Scan for the cell matching the given text and deliver its (X, Y) coordinate at center. 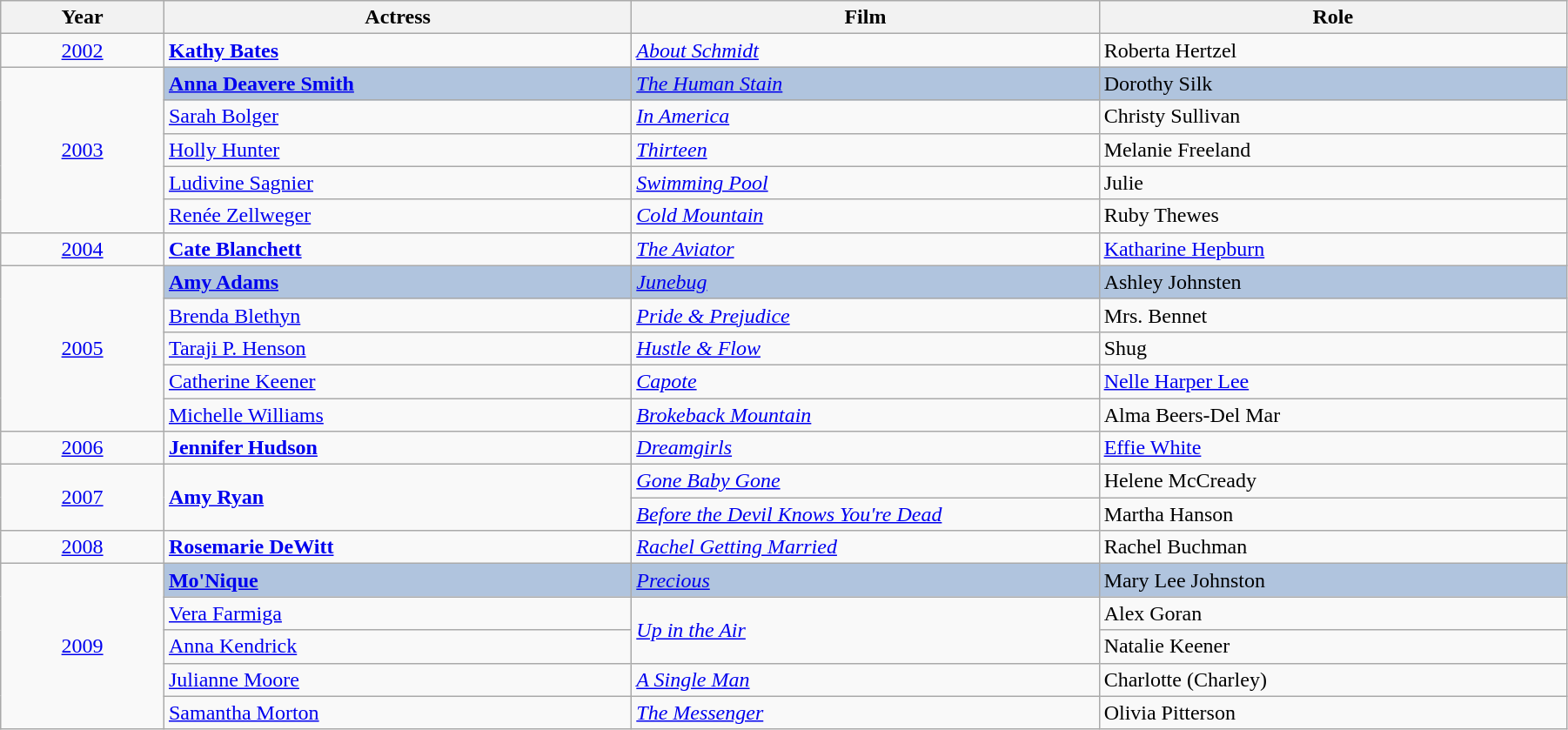
Mo'Nique (397, 580)
Rachel Getting Married (865, 547)
Year (83, 17)
Sarah Bolger (397, 117)
Roberta Hertzel (1333, 50)
Capote (865, 381)
Julianne Moore (397, 680)
Charlotte (Charley) (1333, 680)
The Aviator (865, 249)
About Schmidt (865, 50)
Alma Beers-Del Mar (1333, 415)
Precious (865, 580)
Holly Hunter (397, 150)
Cate Blanchett (397, 249)
2002 (83, 50)
A Single Man (865, 680)
2005 (83, 348)
Gone Baby Gone (865, 481)
Mrs. Bennet (1333, 315)
Rosemarie DeWitt (397, 547)
Ludivine Sagnier (397, 183)
Katharine Hepburn (1333, 249)
2009 (83, 646)
Jennifer Hudson (397, 448)
Amy Ryan (397, 498)
Before the Devil Knows You're Dead (865, 514)
Cold Mountain (865, 216)
Hustle & Flow (865, 348)
Renée Zellweger (397, 216)
Helene McCready (1333, 481)
Vera Farmiga (397, 613)
Pride & Prejudice (865, 315)
2003 (83, 150)
Actress (397, 17)
Kathy Bates (397, 50)
Mary Lee Johnston (1333, 580)
Brokeback Mountain (865, 415)
2008 (83, 547)
Alex Goran (1333, 613)
Up in the Air (865, 630)
Catherine Keener (397, 381)
Junebug (865, 282)
Christy Sullivan (1333, 117)
2004 (83, 249)
Shug (1333, 348)
Brenda Blethyn (397, 315)
Olivia Pitterson (1333, 713)
Julie (1333, 183)
Anna Deavere Smith (397, 84)
Swimming Pool (865, 183)
Michelle Williams (397, 415)
2006 (83, 448)
In America (865, 117)
Dorothy Silk (1333, 84)
Natalie Keener (1333, 646)
The Messenger (865, 713)
Martha Hanson (1333, 514)
Dreamgirls (865, 448)
Amy Adams (397, 282)
Ashley Johnsten (1333, 282)
Effie White (1333, 448)
Anna Kendrick (397, 646)
Role (1333, 17)
Rachel Buchman (1333, 547)
Film (865, 17)
Melanie Freeland (1333, 150)
Thirteen (865, 150)
The Human Stain (865, 84)
Taraji P. Henson (397, 348)
Nelle Harper Lee (1333, 381)
2007 (83, 498)
Samantha Morton (397, 713)
Ruby Thewes (1333, 216)
